Locate the cell with the specified text and output its [x, y] center coordinate. 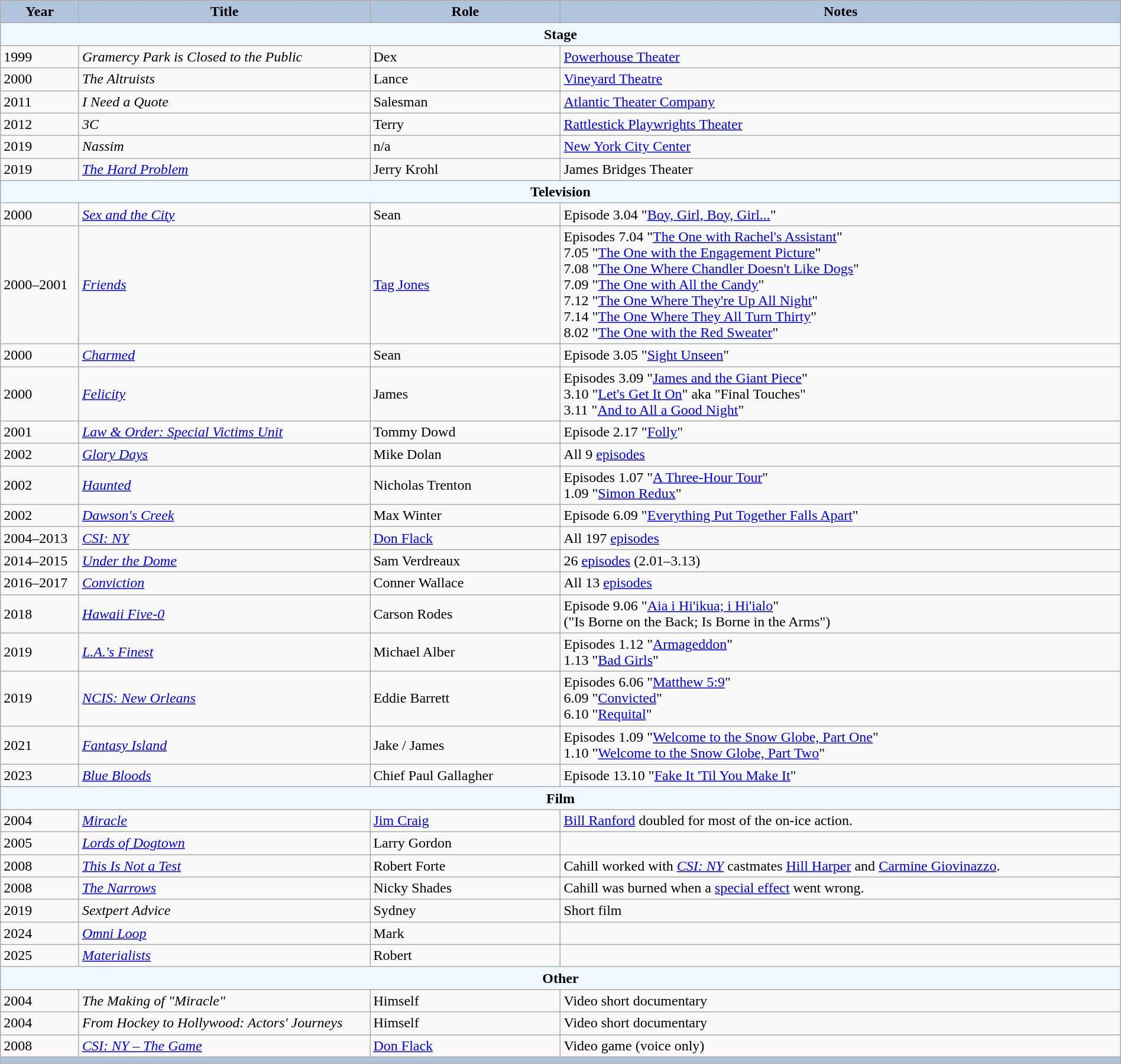
Glory Days [225, 455]
2021 [40, 745]
1999 [40, 57]
The Hard Problem [225, 169]
Jerry Krohl [465, 169]
Michael Alber [465, 652]
Felicity [225, 394]
Television [560, 192]
Materialists [225, 956]
This Is Not a Test [225, 865]
Conner Wallace [465, 583]
From Hockey to Hollywood: Actors' Journeys [225, 1023]
Charmed [225, 355]
Nicky Shades [465, 888]
The Narrows [225, 888]
2014–2015 [40, 561]
Eddie Barrett [465, 698]
All 197 episodes [841, 538]
Lords of Dogtown [225, 843]
New York City Center [841, 147]
CSI: NY [225, 538]
Dex [465, 57]
Episodes 3.09 "James and the Giant Piece" 3.10 "Let's Get It On" aka "Final Touches" 3.11 "And to All a Good Night" [841, 394]
NCIS: New Orleans [225, 698]
Episodes 1.07 "A Three-Hour Tour" 1.09 "Simon Redux" [841, 485]
Other [560, 978]
Robert Forte [465, 865]
Powerhouse Theater [841, 57]
2018 [40, 614]
Nicholas Trenton [465, 485]
Max Winter [465, 516]
The Making of "Miracle" [225, 1001]
2024 [40, 933]
The Altruists [225, 79]
Law & Order: Special Victims Unit [225, 432]
Film [560, 798]
Cahill worked with CSI: NY castmates Hill Harper and Carmine Giovinazzo. [841, 865]
Bill Ranford doubled for most of the on-ice action. [841, 820]
Episode 3.04 "Boy, Girl, Boy, Girl..." [841, 214]
Title [225, 12]
Notes [841, 12]
2012 [40, 124]
Short film [841, 911]
Mike Dolan [465, 455]
Sextpert Advice [225, 911]
Haunted [225, 485]
Blue Bloods [225, 775]
Mark [465, 933]
Episodes 1.12 "Armageddon" 1.13 "Bad Girls" [841, 652]
Nassim [225, 147]
Sex and the City [225, 214]
Omni Loop [225, 933]
Jake / James [465, 745]
I Need a Quote [225, 102]
2001 [40, 432]
L.A.'s Finest [225, 652]
Terry [465, 124]
Rattlestick Playwrights Theater [841, 124]
3C [225, 124]
Gramercy Park is Closed to the Public [225, 57]
Friends [225, 284]
Episode 3.05 "Sight Unseen" [841, 355]
n/a [465, 147]
Miracle [225, 820]
Episode 13.10 "Fake It 'Til You Make It" [841, 775]
Episodes 6.06 "Matthew 5:9" 6.09 "Convicted" 6.10 "Requital" [841, 698]
Conviction [225, 583]
2023 [40, 775]
Vineyard Theatre [841, 79]
Sydney [465, 911]
Lance [465, 79]
Tag Jones [465, 284]
Cahill was burned when a special effect went wrong. [841, 888]
2016–2017 [40, 583]
All 13 episodes [841, 583]
Hawaii Five-0 [225, 614]
Episode 2.17 "Folly" [841, 432]
Stage [560, 34]
Robert [465, 956]
Episode 6.09 "Everything Put Together Falls Apart" [841, 516]
Year [40, 12]
Episodes 1.09 "Welcome to the Snow Globe, Part One" 1.10 "Welcome to the Snow Globe, Part Two" [841, 745]
Jim Craig [465, 820]
Larry Gordon [465, 843]
2025 [40, 956]
James [465, 394]
All 9 episodes [841, 455]
Chief Paul Gallagher [465, 775]
Dawson's Creek [225, 516]
Fantasy Island [225, 745]
Carson Rodes [465, 614]
Sam Verdreaux [465, 561]
Salesman [465, 102]
CSI: NY – The Game [225, 1046]
Atlantic Theater Company [841, 102]
Video game (voice only) [841, 1046]
Under the Dome [225, 561]
2005 [40, 843]
2004–2013 [40, 538]
Role [465, 12]
2000–2001 [40, 284]
2011 [40, 102]
Episode 9.06 "Aia i Hi'ikua; i Hi'ialo" ("Is Borne on the Back; Is Borne in the Arms") [841, 614]
Tommy Dowd [465, 432]
James Bridges Theater [841, 169]
26 episodes (2.01–3.13) [841, 561]
